Detect which cell encompasses the target text, then output its (x, y) center coordinate. 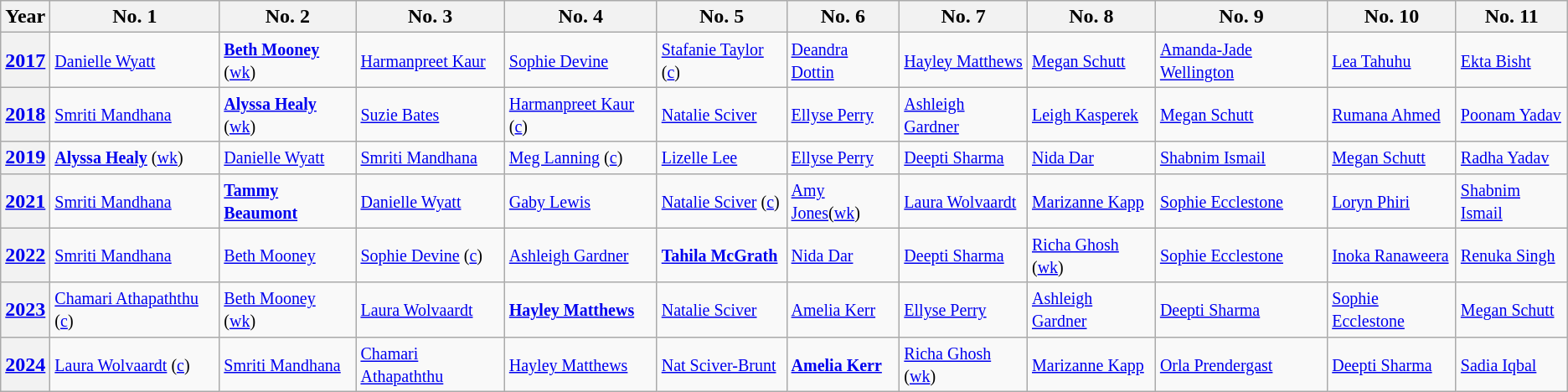
2018 (25, 114)
No. 3 (431, 17)
2021 (25, 201)
Ekta Bisht (1511, 60)
Renuka Singh (1511, 255)
Orla Prendergast (1241, 364)
2022 (25, 255)
No. 5 (722, 17)
Stafanie Taylor (c) (722, 60)
No. 1 (135, 17)
Suzie Bates (431, 114)
Leigh Kasperek (1091, 114)
Laura Wolvaardt (c) (135, 364)
2023 (25, 310)
No. 9 (1241, 17)
Tahila McGrath (722, 255)
Amanda-Jade Wellington (1241, 60)
Poonam Yadav (1511, 114)
Deandra Dottin (843, 60)
Tammy Beaumont (288, 201)
Natalie Sciver (c) (722, 201)
No. 2 (288, 17)
Radha Yadav (1511, 157)
2017 (25, 60)
Lea Tahuhu (1392, 60)
2024 (25, 364)
2019 (25, 157)
Loryn Phiri (1392, 201)
Gaby Lewis (580, 201)
Chamari Athapaththu (c) (135, 310)
No. 8 (1091, 17)
Beth Mooney (288, 255)
Harmanpreet Kaur (431, 60)
No. 4 (580, 17)
Sophie Devine (c) (431, 255)
Amy Jones(wk) (843, 201)
Rumana Ahmed (1392, 114)
No. 10 (1392, 17)
No. 7 (963, 17)
Harmanpreet Kaur (c) (580, 114)
Chamari Athapaththu (431, 364)
Lizelle Lee (722, 157)
Sadia Iqbal (1511, 364)
Meg Lanning (c) (580, 157)
Year (25, 17)
Sophie Devine (580, 60)
No. 11 (1511, 17)
Nat Sciver-Brunt (722, 364)
Inoka Ranaweera (1392, 255)
No. 6 (843, 17)
